Find where the given text appears and provide that cell's center as (x, y) coordinate. 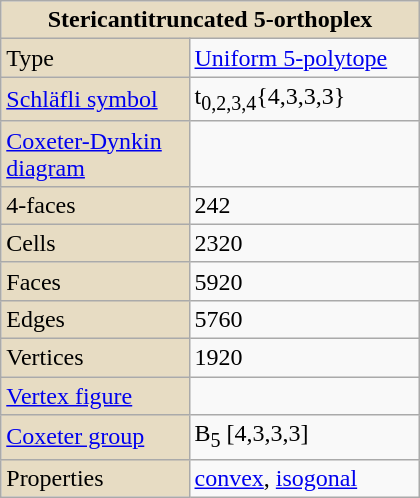
5760 (304, 319)
convex, isogonal (304, 478)
t0,2,3,4{4,3,3,3} (304, 99)
2320 (304, 243)
Coxeter group (95, 437)
Cells (95, 243)
B5 [4,3,3,3] (304, 437)
Coxeter-Dynkindiagram (95, 154)
Properties (95, 478)
Faces (95, 281)
Uniform 5-polytope (304, 58)
Edges (95, 319)
Schläfli symbol (95, 99)
Stericantitruncated 5-orthoplex (210, 20)
Vertices (95, 358)
Vertex figure (95, 396)
5920 (304, 281)
4-faces (95, 205)
242 (304, 205)
Type (95, 58)
1920 (304, 358)
